Determine the (X, Y) coordinate at the center of the cell enclosing the given text.  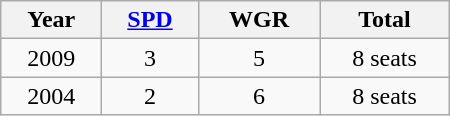
2004 (52, 96)
SPD (150, 20)
6 (259, 96)
Year (52, 20)
Total (385, 20)
2 (150, 96)
2009 (52, 58)
WGR (259, 20)
5 (259, 58)
3 (150, 58)
